Scan for the cell matching the given text and deliver its (X, Y) coordinate at center. 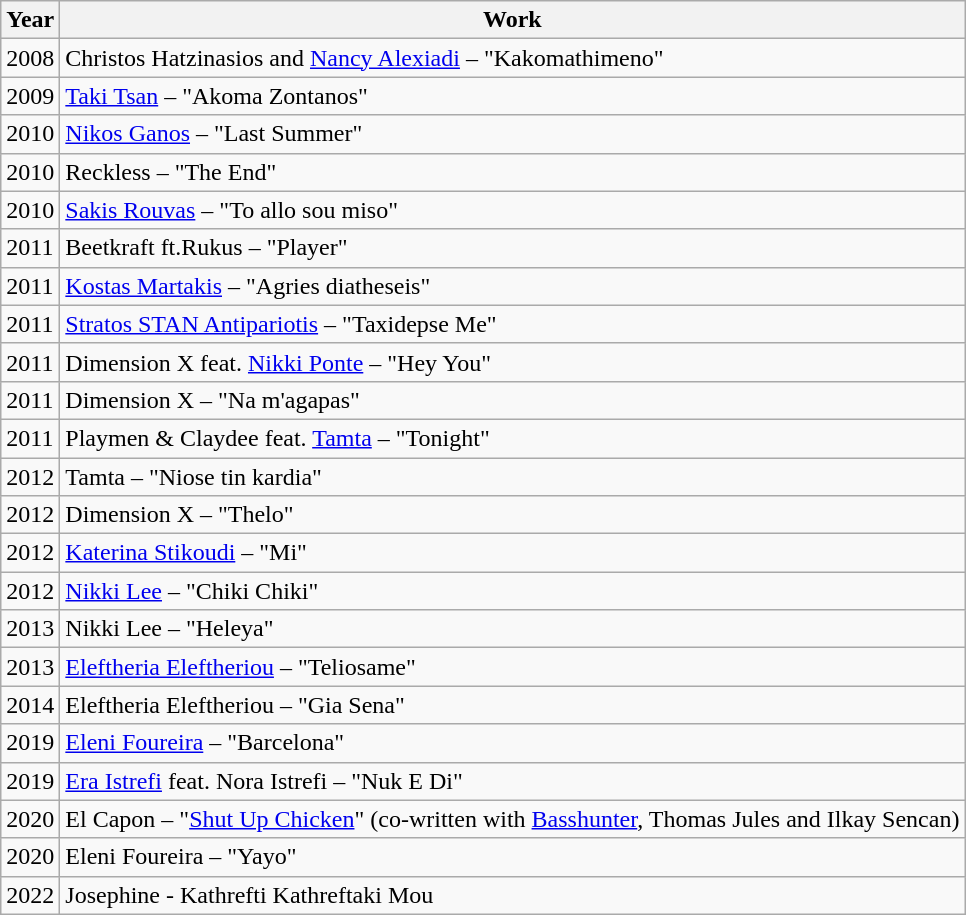
El Capon – "Shut Up Chicken" (co-written with Basshunter, Thomas Jules and Ilkay Sencan) (512, 819)
Work (512, 20)
Reckless – "The End" (512, 172)
Playmen & Claydee feat. Tamta – "Tonight" (512, 438)
Josephine - Kathrefti Kathreftaki Mou (512, 895)
Year (30, 20)
Nikki Lee – "Chiki Chiki" (512, 591)
2009 (30, 96)
Taki Tsan – "Akoma Zontanos" (512, 96)
Stratos STAN Antipariotis – "Taxidepse Me" (512, 324)
Eleni Foureira – "Barcelona" (512, 743)
Sakis Rouvas – "To allo sou miso" (512, 210)
Dimension X feat. Nikki Ponte – "Hey You" (512, 362)
Era Istrefi feat. Nora Istrefi – "Nuk E Di" (512, 781)
2014 (30, 705)
Christos Hatzinasios and Nancy Alexiadi – "Kakomathimeno" (512, 58)
Beetkraft ft.Rukus – "Player" (512, 248)
Tamta – "Niose tin kardia" (512, 477)
2022 (30, 895)
2008 (30, 58)
Nikos Ganos – "Last Summer" (512, 134)
Eleftheria Eleftheriou – "Teliosame" (512, 667)
Eleni Foureira – "Yayo" (512, 857)
Kostas Martakis – "Agries diatheseis" (512, 286)
Dimension X – "Thelo" (512, 515)
Nikki Lee – "Heleya" (512, 629)
Katerina Stikoudi – "Mi" (512, 553)
Dimension X – "Na m'agapas" (512, 400)
Eleftheria Eleftheriou – "Gia Sena" (512, 705)
